For the text-containing cell, return its midpoint in [x, y] coordinate format. 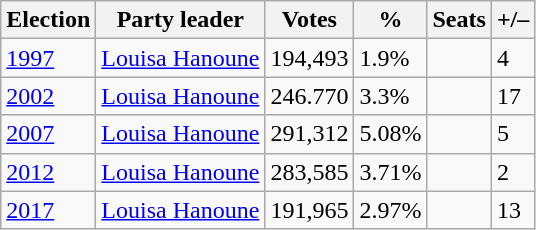
2 [512, 172]
194,493 [310, 58]
2012 [48, 172]
17 [512, 96]
246.770 [310, 96]
Votes [310, 20]
Seats [459, 20]
3.71% [390, 172]
291,312 [310, 134]
2007 [48, 134]
1.9% [390, 58]
2.97% [390, 210]
% [390, 20]
Party leader [180, 20]
2017 [48, 210]
191,965 [310, 210]
5.08% [390, 134]
Election [48, 20]
3.3% [390, 96]
+/– [512, 20]
5 [512, 134]
13 [512, 210]
4 [512, 58]
1997 [48, 58]
283,585 [310, 172]
2002 [48, 96]
